Scan for the cell matching the given text and deliver its [X, Y] coordinate at center. 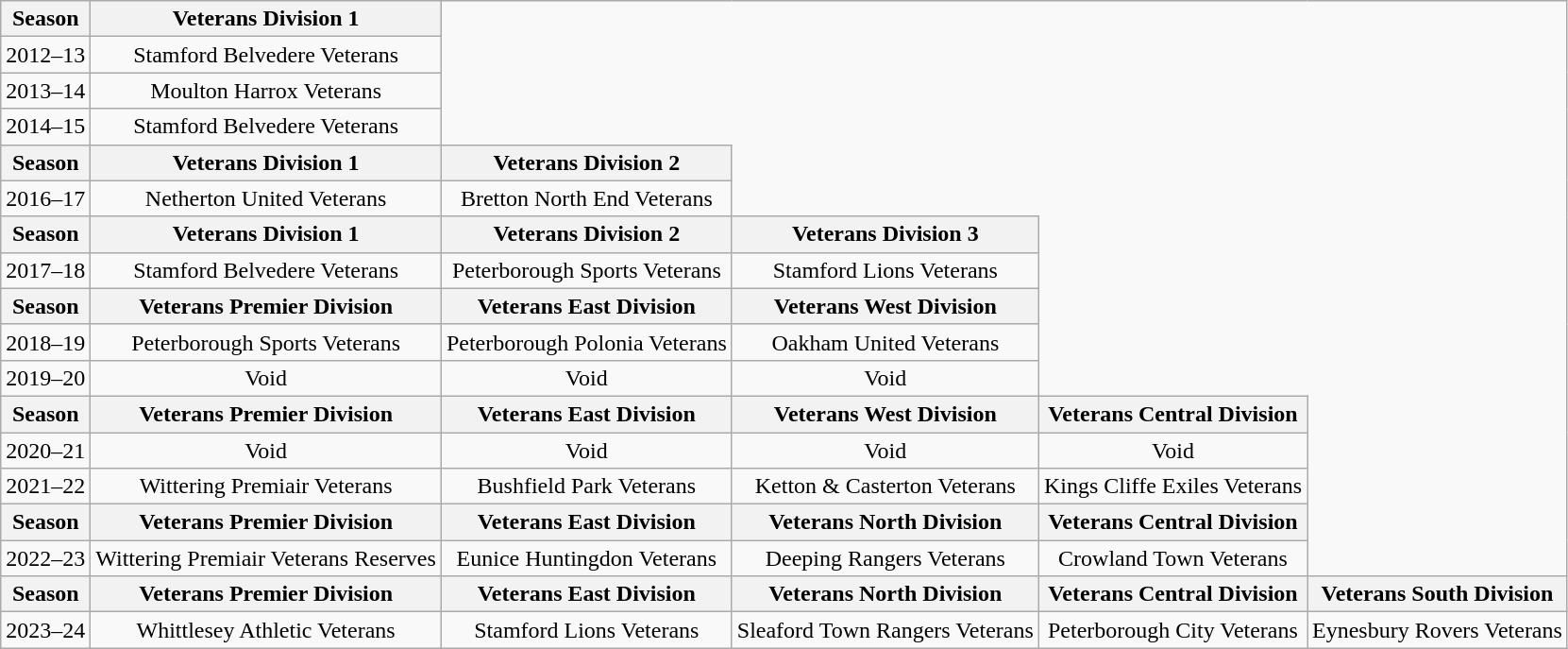
Crowland Town Veterans [1172, 558]
2013–14 [45, 91]
Bretton North End Veterans [586, 198]
2019–20 [45, 378]
2023–24 [45, 630]
2020–21 [45, 451]
Bushfield Park Veterans [586, 487]
2022–23 [45, 558]
2018–19 [45, 342]
Oakham United Veterans [885, 342]
Wittering Premiair Veterans [266, 487]
Moulton Harrox Veterans [266, 91]
Kings Cliffe Exiles Veterans [1172, 487]
Deeping Rangers Veterans [885, 558]
2016–17 [45, 198]
2012–13 [45, 55]
Veterans Division 3 [885, 234]
Eunice Huntingdon Veterans [586, 558]
2021–22 [45, 487]
Peterborough City Veterans [1172, 630]
Ketton & Casterton Veterans [885, 487]
Netherton United Veterans [266, 198]
Peterborough Polonia Veterans [586, 342]
Eynesbury Rovers Veterans [1437, 630]
Sleaford Town Rangers Veterans [885, 630]
2014–15 [45, 127]
2017–18 [45, 270]
Veterans South Division [1437, 594]
Whittlesey Athletic Veterans [266, 630]
Wittering Premiair Veterans Reserves [266, 558]
